Extract the (x, y) coordinate from the center of the cell holding the provided text.  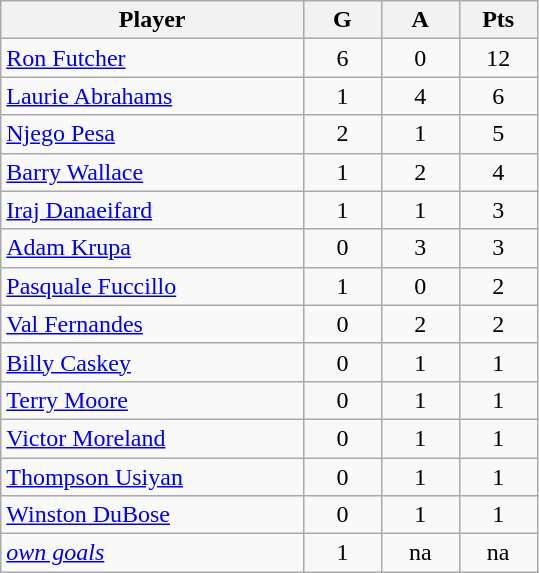
own goals (152, 553)
Ron Futcher (152, 58)
Iraj Danaeifard (152, 210)
Thompson Usiyan (152, 477)
Adam Krupa (152, 248)
Billy Caskey (152, 362)
Laurie Abrahams (152, 96)
Player (152, 20)
12 (498, 58)
5 (498, 134)
Winston DuBose (152, 515)
Terry Moore (152, 400)
Val Fernandes (152, 324)
Pasquale Fuccillo (152, 286)
Njego Pesa (152, 134)
G (343, 20)
Barry Wallace (152, 172)
Victor Moreland (152, 438)
Pts (498, 20)
A (420, 20)
